Capture the cell that displays the provided text and extract its (X, Y) central coordinate. 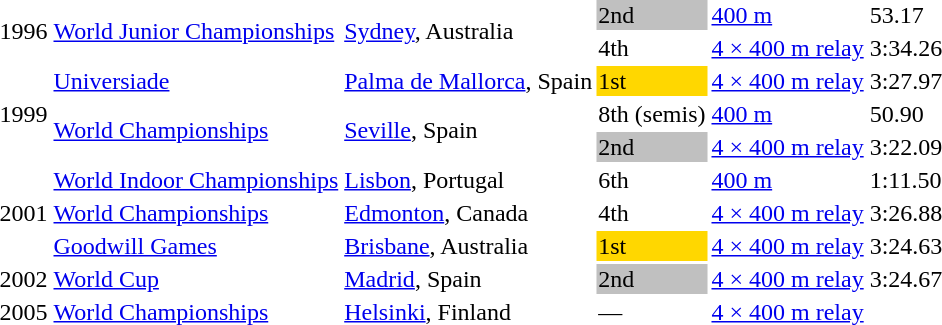
Sydney, Australia (468, 32)
Edmonton, Canada (468, 213)
World Indoor Championships (196, 180)
Brisbane, Australia (468, 246)
World Junior Championships (196, 32)
8th (semis) (652, 114)
6th (652, 180)
Madrid, Spain (468, 279)
Seville, Spain (468, 130)
Goodwill Games (196, 246)
Universiade (196, 81)
World Cup (196, 279)
Palma de Mallorca, Spain (468, 81)
Lisbon, Portugal (468, 180)
